Provide the (x, y) coordinate of the cell's center where the given text is located.  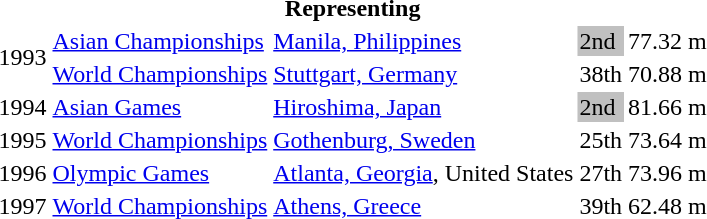
Manila, Philippines (424, 41)
Asian Games (160, 107)
Stuttgart, Germany (424, 74)
Asian Championships (160, 41)
27th (601, 173)
Atlanta, Georgia, United States (424, 173)
Gothenburg, Sweden (424, 140)
38th (601, 74)
25th (601, 140)
Hiroshima, Japan (424, 107)
Olympic Games (160, 173)
